Provide the [X, Y] coordinate of the cell's center where the given text is located.  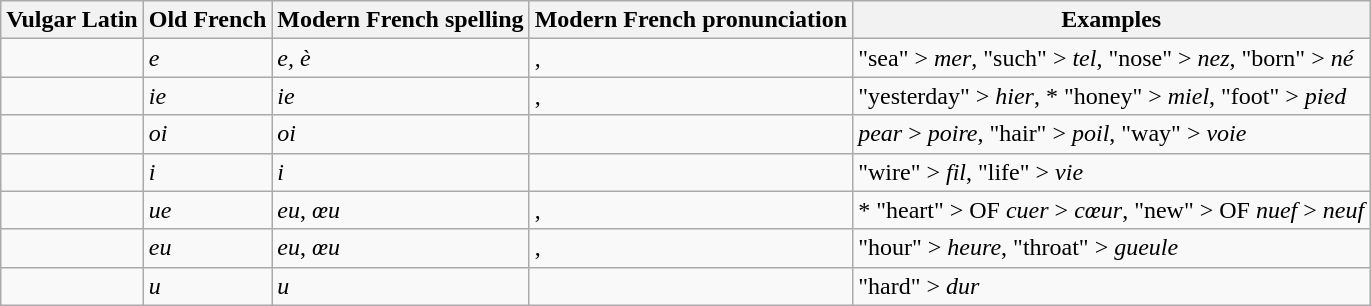
"wire" > fil, "life" > vie [1112, 172]
e, è [400, 58]
Modern French pronunciation [691, 20]
"hard" > dur [1112, 286]
"yesterday" > hier, * "honey" > miel, "foot" > pied [1112, 96]
Examples [1112, 20]
"sea" > mer, "such" > tel, "nose" > nez, "born" > né [1112, 58]
e [208, 58]
"hour" > heure, "throat" > gueule [1112, 248]
Modern French spelling [400, 20]
pear > poire, "hair" > poil, "way" > voie [1112, 134]
ue [208, 210]
* "heart" > OF cuer > cœur, "new" > OF nuef > neuf [1112, 210]
Vulgar Latin [72, 20]
Old French [208, 20]
eu [208, 248]
